Detect which cell encompasses the target text, then output its (x, y) center coordinate. 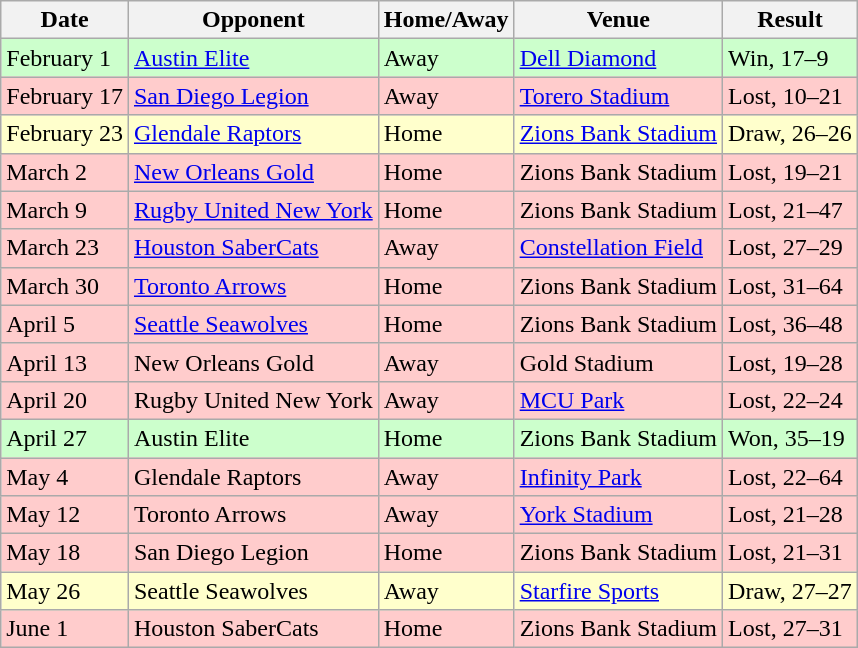
Home/Away (446, 20)
March 30 (65, 286)
Lost, 36–48 (790, 324)
Dell Diamond (618, 58)
Lost, 31–64 (790, 286)
Lost, 27–31 (790, 629)
Lost, 19–21 (790, 172)
Result (790, 20)
March 9 (65, 210)
York Stadium (618, 515)
Draw, 26–26 (790, 134)
April 27 (65, 438)
March 23 (65, 248)
Win, 17–9 (790, 58)
April 20 (65, 400)
March 2 (65, 172)
Lost, 21–28 (790, 515)
Lost, 10–21 (790, 96)
MCU Park (618, 400)
Lost, 21–47 (790, 210)
May 4 (65, 477)
Gold Stadium (618, 362)
Draw, 27–27 (790, 591)
May 18 (65, 553)
Lost, 19–28 (790, 362)
February 17 (65, 96)
February 23 (65, 134)
Opponent (253, 20)
Date (65, 20)
Venue (618, 20)
Constellation Field (618, 248)
Infinity Park (618, 477)
Won, 35–19 (790, 438)
Lost, 27–29 (790, 248)
Lost, 22–64 (790, 477)
February 1 (65, 58)
May 12 (65, 515)
April 5 (65, 324)
Lost, 21–31 (790, 553)
June 1 (65, 629)
Lost, 22–24 (790, 400)
Torero Stadium (618, 96)
April 13 (65, 362)
May 26 (65, 591)
Starfire Sports (618, 591)
